Find where the given text appears and provide that cell's center as [X, Y] coordinate. 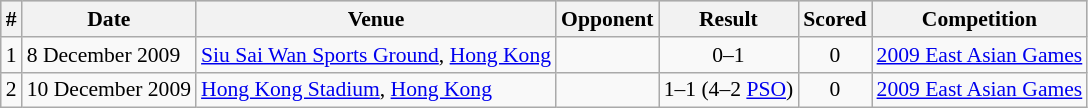
Hong Kong Stadium, Hong Kong [376, 90]
Competition [980, 19]
1 [12, 55]
# [12, 19]
10 December 2009 [109, 90]
Result [729, 19]
8 December 2009 [109, 55]
1–1 (4–2 PSO) [729, 90]
Siu Sai Wan Sports Ground, Hong Kong [376, 55]
0–1 [729, 55]
2 [12, 90]
Venue [376, 19]
Opponent [608, 19]
Scored [834, 19]
Date [109, 19]
